Extract the (x, y) coordinate from the center of the cell holding the provided text.  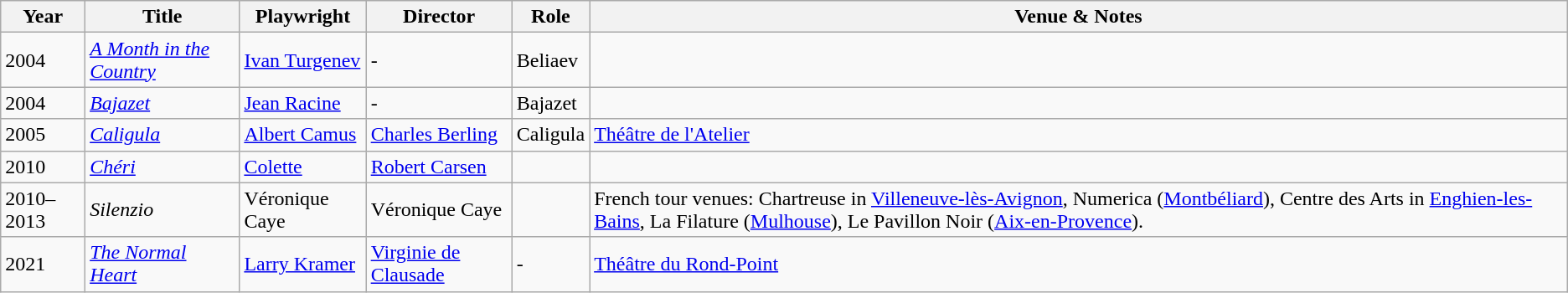
Silenzio (162, 209)
Charles Berling (439, 135)
Colette (303, 167)
Théâtre du Rond-Point (1079, 265)
Title (162, 17)
Year (44, 17)
Ivan Turgenev (303, 60)
Larry Kramer (303, 265)
Playwright (303, 17)
Role (550, 17)
2010–2013 (44, 209)
A Month in the Country (162, 60)
Albert Camus (303, 135)
Director (439, 17)
Jean Racine (303, 103)
Robert Carsen (439, 167)
The Normal Heart (162, 265)
Chéri (162, 167)
2021 (44, 265)
Beliaev (550, 60)
2010 (44, 167)
2005 (44, 135)
Théâtre de l'Atelier (1079, 135)
Venue & Notes (1079, 17)
Virginie de Clausade (439, 265)
